Extract the [X, Y] coordinate from the center of the cell holding the provided text.  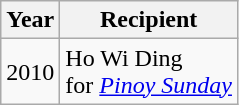
Year [30, 20]
2010 [30, 72]
Recipient [149, 20]
Ho Wi Ding for Pinoy Sunday [149, 72]
